Locate the cell with the specified text and output its (X, Y) center coordinate. 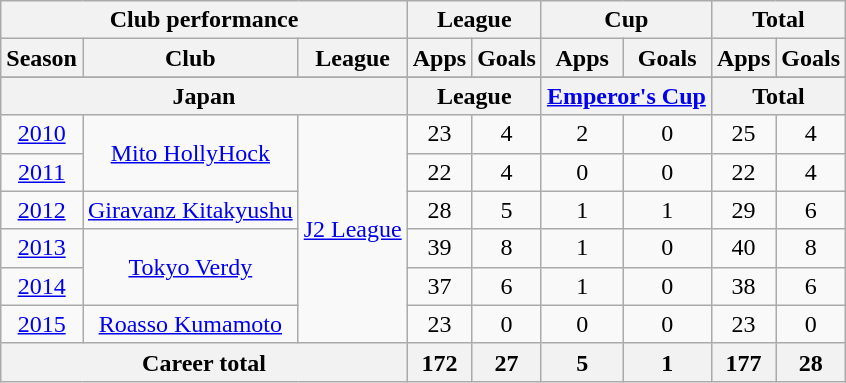
2013 (42, 248)
2012 (42, 210)
38 (743, 286)
40 (743, 248)
37 (439, 286)
Cup (626, 20)
177 (743, 362)
Season (42, 58)
Japan (204, 96)
Emperor's Cup (626, 96)
2011 (42, 172)
39 (439, 248)
Club performance (204, 20)
J2 League (352, 229)
Mito HollyHock (190, 153)
Tokyo Verdy (190, 267)
2015 (42, 324)
2 (582, 134)
Career total (204, 362)
2014 (42, 286)
Club (190, 58)
27 (507, 362)
29 (743, 210)
2010 (42, 134)
25 (743, 134)
Giravanz Kitakyushu (190, 210)
Roasso Kumamoto (190, 324)
172 (439, 362)
